Pinpoint the cell where the given text exists, returning its (X, Y) midpoint coordinate. 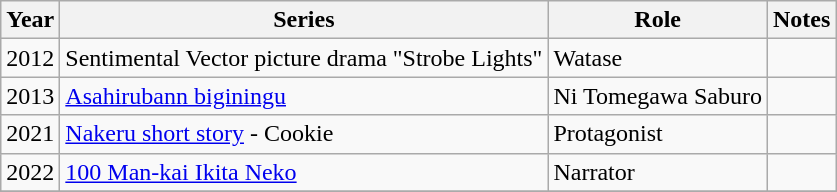
100 Man-kai Ikita Neko (304, 172)
Ni Tomegawa Saburo (658, 96)
Watase (658, 58)
Notes (801, 20)
Nakeru short story - Cookie (304, 134)
Series (304, 20)
Protagonist (658, 134)
Role (658, 20)
2022 (30, 172)
Year (30, 20)
Sentimental Vector picture drama "Strobe Lights" (304, 58)
Asahirubann biginingu (304, 96)
Narrator (658, 172)
2012 (30, 58)
2021 (30, 134)
2013 (30, 96)
